Return [X, Y] of the center of cell containing provided text 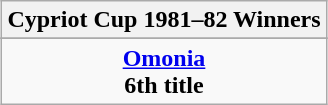
Cypriot Cup 1981–82 Winners [164, 20]
Omonia6th title [164, 72]
